Identify which cell holds the provided text, then report its (x, y) central coordinate. 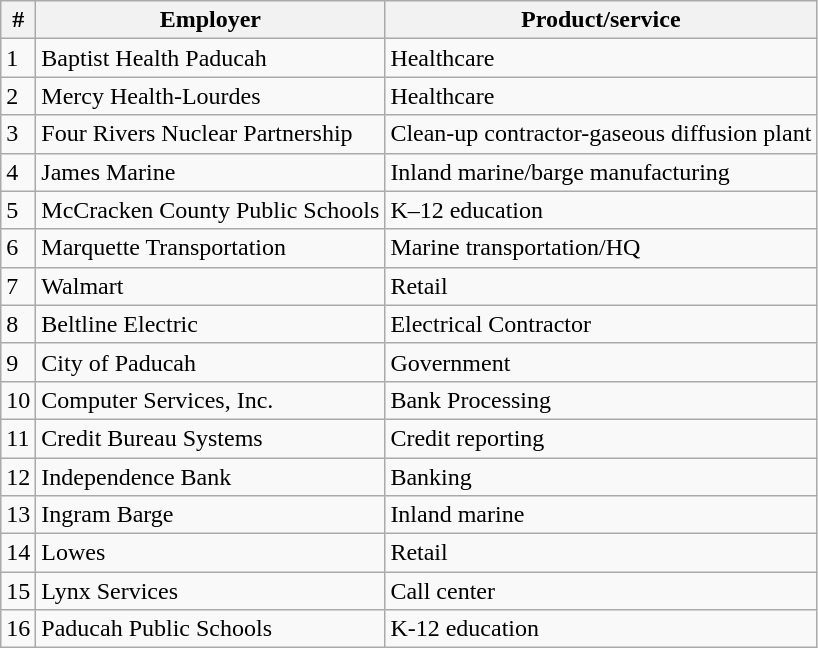
6 (18, 248)
15 (18, 591)
Computer Services, Inc. (210, 400)
Beltline Electric (210, 324)
Employer (210, 20)
Call center (601, 591)
Inland marine (601, 515)
McCracken County Public Schools (210, 210)
2 (18, 96)
8 (18, 324)
K–12 education (601, 210)
Marquette Transportation (210, 248)
Independence Bank (210, 477)
Banking (601, 477)
Clean-up contractor-gaseous diffusion plant (601, 134)
K-12 education (601, 629)
4 (18, 172)
10 (18, 400)
James Marine (210, 172)
13 (18, 515)
Credit Bureau Systems (210, 438)
Walmart (210, 286)
Paducah Public Schools (210, 629)
16 (18, 629)
Marine transportation/HQ (601, 248)
Ingram Barge (210, 515)
Government (601, 362)
12 (18, 477)
Inland marine/barge manufacturing (601, 172)
Lynx Services (210, 591)
# (18, 20)
14 (18, 553)
9 (18, 362)
Electrical Contractor (601, 324)
Credit reporting (601, 438)
Lowes (210, 553)
Product/service (601, 20)
Mercy Health-Lourdes (210, 96)
5 (18, 210)
Four Rivers Nuclear Partnership (210, 134)
7 (18, 286)
3 (18, 134)
1 (18, 58)
City of Paducah (210, 362)
11 (18, 438)
Bank Processing (601, 400)
Baptist Health Paducah (210, 58)
